Return the [X, Y] coordinate for the center point of the cell that contains the specified text.  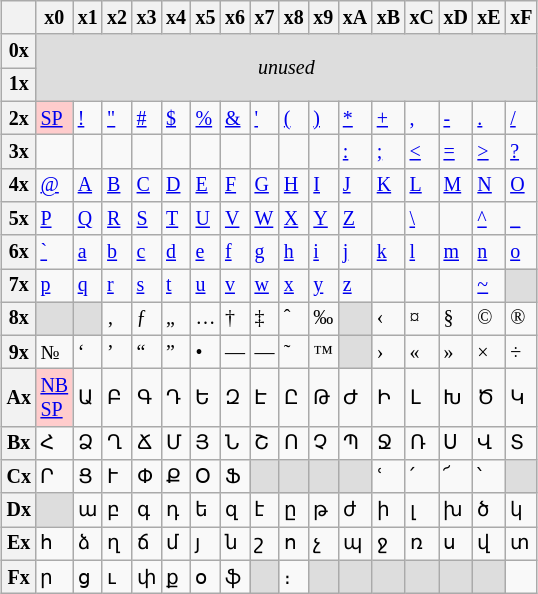
Ax [19, 398]
. [490, 118]
g [264, 252]
x7 [264, 18]
Օ [206, 476]
T [176, 218]
c [146, 252]
\ [422, 218]
տ [521, 544]
) [324, 118]
˜ [294, 352]
զ [234, 510]
ա [88, 510]
‰ [324, 318]
6x [19, 252]
„ [176, 318]
÷ [521, 352]
‹ [388, 318]
վ [490, 544]
ւ [116, 576]
k [388, 252]
G [264, 184]
Ծ [490, 398]
( [294, 118]
ի [388, 510]
Դ [176, 398]
Ex [19, 544]
” [176, 352]
կ [521, 510]
B [116, 184]
# [146, 118]
P [54, 218]
x9 [324, 18]
R [116, 218]
ճ [146, 544]
։ [294, 576]
Ճ [146, 442]
Ց [88, 476]
e [206, 252]
՛ [422, 476]
Զ [234, 398]
m [456, 252]
Bx [19, 442]
ƒ [146, 318]
Ռ [422, 442]
Z [355, 218]
q [88, 284]
K [388, 184]
x3 [146, 18]
- [456, 118]
Պ [355, 442]
պ [355, 544]
b [116, 252]
X [294, 218]
4x [19, 184]
7x [19, 284]
Թ [324, 398]
, [422, 118]
Չ [324, 442]
ե [206, 510]
xA [355, 18]
x0 [54, 18]
E [206, 184]
Փ [146, 476]
‚ [116, 318]
f [234, 252]
Հ [54, 442]
w [264, 284]
d [176, 252]
ս [456, 544]
› [388, 352]
! [88, 118]
x5 [206, 18]
_ [521, 218]
… [206, 318]
† [234, 318]
Ի [388, 398]
Ր [54, 476]
Ա [88, 398]
S [146, 218]
z [355, 284]
է [264, 510]
՜ [456, 476]
xF [521, 18]
§ [456, 318]
2x [19, 118]
գ [146, 510]
‘ [88, 352]
մ [176, 544]
№ [54, 352]
դ [176, 510]
~ [490, 284]
C [146, 184]
> [490, 152]
™ [324, 352]
' [264, 118]
օ [206, 576]
Ղ [116, 442]
ժ [355, 510]
ջ [388, 544]
xE [490, 18]
F [234, 184]
xC [422, 18]
Վ [490, 442]
& [234, 118]
O [521, 184]
Ֆ [234, 476]
Խ [456, 398]
չ [324, 544]
’ [116, 352]
x2 [116, 18]
Ե [206, 398]
U [206, 218]
Բ [116, 398]
Fx [19, 576]
Dx [19, 510]
+ [388, 118]
՝ [490, 476]
բ [116, 510]
? [521, 152]
հ [54, 544]
` [54, 252]
xD [456, 18]
= [456, 152]
A [88, 184]
Է [264, 398]
s [146, 284]
$ [176, 118]
unused [286, 68]
a [88, 252]
l [422, 252]
N [490, 184]
NBSP [54, 398]
ՙ [388, 476]
ˆ [294, 318]
5x [19, 218]
W [264, 218]
ք [176, 576]
x6 [234, 18]
o [521, 252]
u [206, 284]
" [116, 118]
* [355, 118]
/ [521, 118]
v [234, 284]
h [294, 252]
յ [206, 544]
» [456, 352]
© [490, 318]
ը [294, 510]
շ [264, 544]
Ւ [116, 476]
: [355, 152]
i [324, 252]
փ [146, 576]
• [206, 352]
xB [388, 18]
; [388, 152]
Ը [294, 398]
Q [88, 218]
x8 [294, 18]
լ [422, 510]
« [422, 352]
® [521, 318]
ռ [422, 544]
x1 [88, 18]
^ [490, 218]
y [324, 284]
I [324, 184]
Յ [206, 442]
V [234, 218]
0x [19, 50]
M [456, 184]
Cx [19, 476]
Y [324, 218]
ո [294, 544]
n [490, 252]
p [54, 284]
D [176, 184]
ֆ [234, 576]
ձ [88, 544]
Ժ [355, 398]
SP [54, 118]
L [422, 184]
Ձ [88, 442]
Կ [521, 398]
‡ [264, 318]
Ջ [388, 442]
թ [324, 510]
1x [19, 84]
@ [54, 184]
t [176, 284]
Տ [521, 442]
Ք [176, 476]
x4 [176, 18]
“ [146, 352]
x [294, 284]
¤ [422, 318]
× [490, 352]
9x [19, 352]
J [355, 184]
Ս [456, 442]
Ն [234, 442]
r [116, 284]
ն [234, 544]
Ո [294, 442]
Լ [422, 398]
j [355, 252]
ց [88, 576]
H [294, 184]
% [206, 118]
ր [54, 576]
Գ [146, 398]
3x [19, 152]
Մ [176, 442]
ղ [116, 544]
խ [456, 510]
8x [19, 318]
Շ [264, 442]
< [422, 152]
ծ [490, 510]
